Return the (X, Y) coordinate for the center point of the cell that contains the specified text.  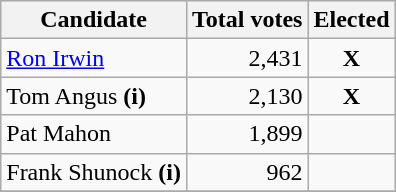
2,130 (247, 96)
2,431 (247, 58)
Total votes (247, 20)
Candidate (94, 20)
962 (247, 172)
Pat Mahon (94, 134)
1,899 (247, 134)
Elected (352, 20)
Tom Angus (i) (94, 96)
Frank Shunock (i) (94, 172)
Ron Irwin (94, 58)
